Identify which cell holds the provided text, then report its [X, Y] central coordinate. 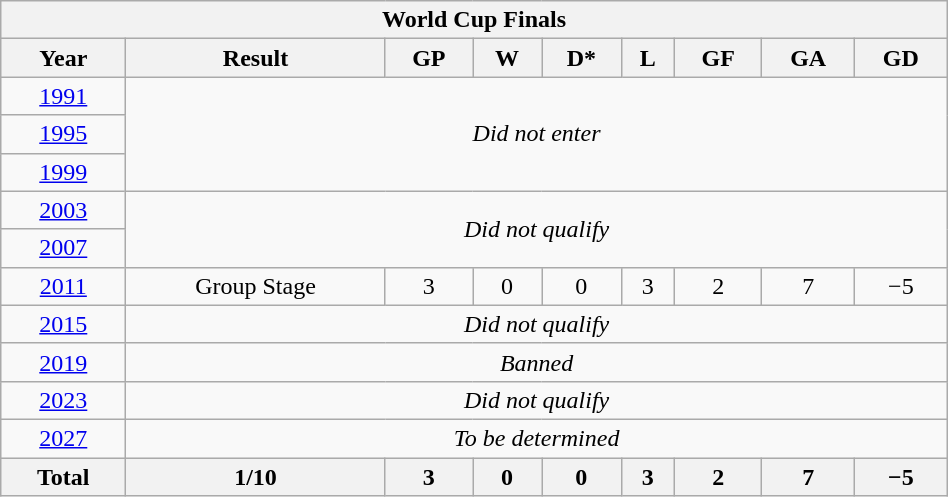
2027 [64, 438]
GP [428, 58]
W [508, 58]
GD [900, 58]
1995 [64, 134]
1/10 [256, 477]
Result [256, 58]
2007 [64, 248]
World Cup Finals [474, 20]
L [648, 58]
Banned [536, 362]
2015 [64, 324]
Total [64, 477]
2003 [64, 210]
Year [64, 58]
D* [582, 58]
Did not enter [536, 134]
2011 [64, 286]
GF [718, 58]
1999 [64, 172]
2023 [64, 400]
GA [808, 58]
2019 [64, 362]
1991 [64, 96]
To be determined [536, 438]
Group Stage [256, 286]
